Scan for the cell matching the given text and deliver its (X, Y) coordinate at center. 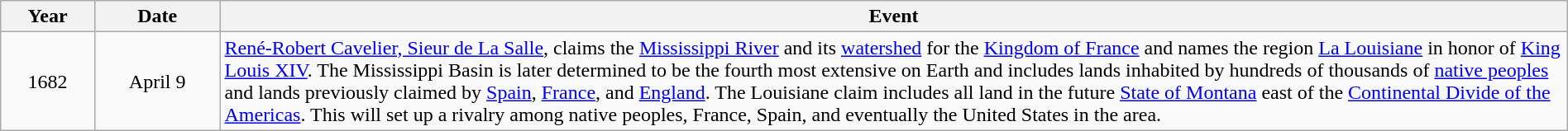
April 9 (157, 81)
Date (157, 16)
1682 (48, 81)
Year (48, 16)
Event (893, 16)
